Provide the (x, y) coordinate of the cell's center where the given text is located.  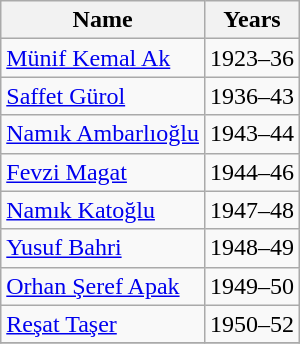
Saffet Gürol (103, 96)
1944–46 (252, 172)
1943–44 (252, 134)
1923–36 (252, 58)
1950–52 (252, 324)
Fevzi Magat (103, 172)
Namık Ambarlıoğlu (103, 134)
1936–43 (252, 96)
1948–49 (252, 248)
Years (252, 20)
Yusuf Bahri (103, 248)
1949–50 (252, 286)
Reşat Taşer (103, 324)
Münif Kemal Ak (103, 58)
1947–48 (252, 210)
Orhan Şeref Apak (103, 286)
Name (103, 20)
Namık Katoğlu (103, 210)
